Determine the (X, Y) coordinate at the center of the cell enclosing the given text.  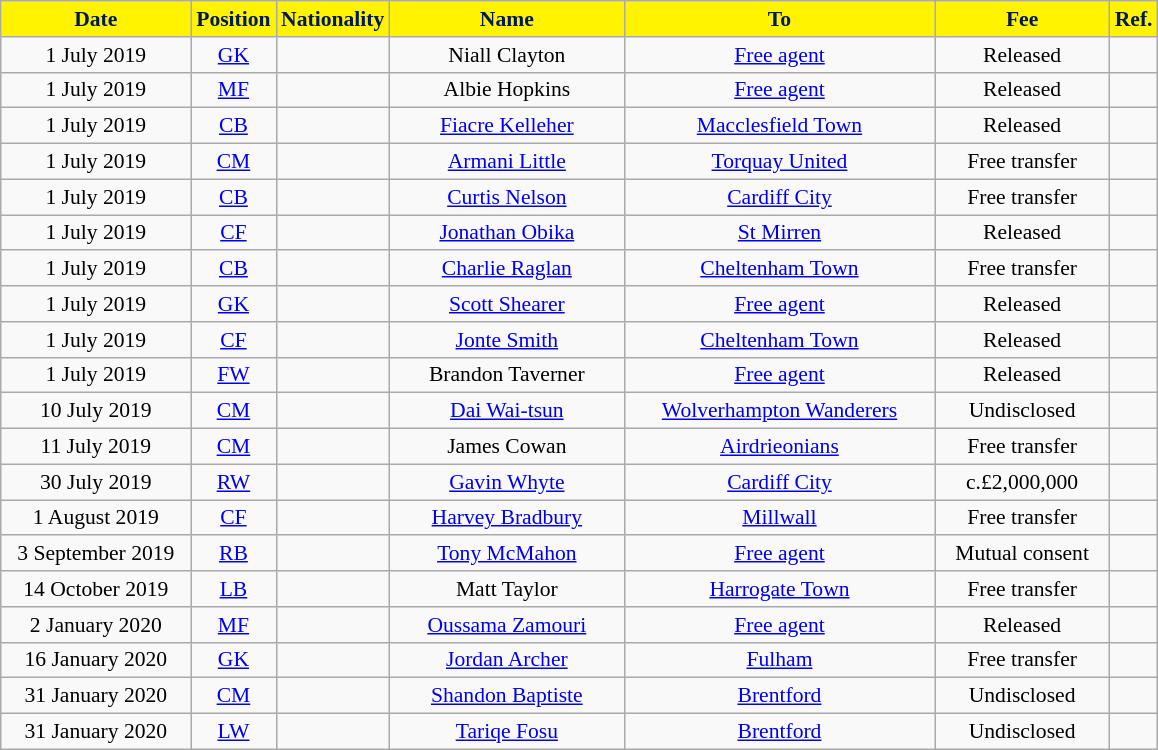
Jordan Archer (506, 660)
Name (506, 19)
1 August 2019 (96, 518)
Mutual consent (1022, 554)
Gavin Whyte (506, 482)
Charlie Raglan (506, 269)
Torquay United (779, 162)
FW (234, 375)
LB (234, 589)
3 September 2019 (96, 554)
Curtis Nelson (506, 197)
Fee (1022, 19)
Wolverhampton Wanderers (779, 411)
10 July 2019 (96, 411)
Fulham (779, 660)
Tariqe Fosu (506, 732)
Harrogate Town (779, 589)
RW (234, 482)
Date (96, 19)
Armani Little (506, 162)
Scott Shearer (506, 304)
Jonte Smith (506, 340)
Fiacre Kelleher (506, 126)
To (779, 19)
2 January 2020 (96, 625)
LW (234, 732)
Matt Taylor (506, 589)
St Mirren (779, 233)
30 July 2019 (96, 482)
Millwall (779, 518)
Shandon Baptiste (506, 696)
Tony McMahon (506, 554)
Jonathan Obika (506, 233)
11 July 2019 (96, 447)
Airdrieonians (779, 447)
Macclesfield Town (779, 126)
James Cowan (506, 447)
Nationality (332, 19)
Ref. (1134, 19)
16 January 2020 (96, 660)
RB (234, 554)
14 October 2019 (96, 589)
Position (234, 19)
Dai Wai-tsun (506, 411)
c.£2,000,000 (1022, 482)
Brandon Taverner (506, 375)
Albie Hopkins (506, 90)
Harvey Bradbury (506, 518)
Niall Clayton (506, 55)
Oussama Zamouri (506, 625)
